Output the (X, Y) coordinate of the center of the cell containing the given text.  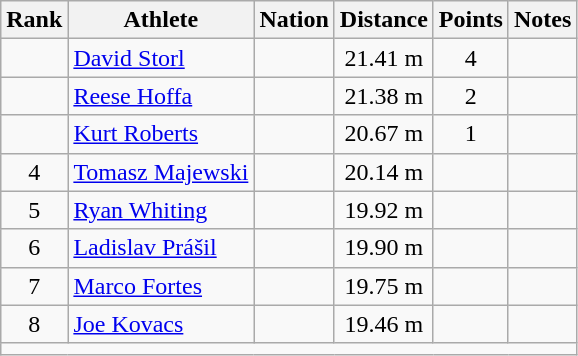
19.90 m (384, 248)
Tomasz Majewski (161, 172)
8 (34, 324)
20.67 m (384, 134)
Ryan Whiting (161, 210)
21.38 m (384, 96)
Nation (294, 20)
Ladislav Prášil (161, 248)
20.14 m (384, 172)
19.75 m (384, 286)
5 (34, 210)
Athlete (161, 20)
Points (470, 20)
1 (470, 134)
6 (34, 248)
19.46 m (384, 324)
Distance (384, 20)
21.41 m (384, 58)
David Storl (161, 58)
Marco Fortes (161, 286)
7 (34, 286)
Notes (542, 20)
Reese Hoffa (161, 96)
Rank (34, 20)
19.92 m (384, 210)
Joe Kovacs (161, 324)
2 (470, 96)
Kurt Roberts (161, 134)
